Determine the (X, Y) coordinate at the center of the cell enclosing the given text.  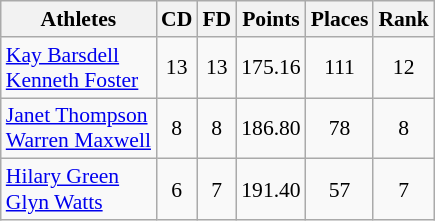
12 (404, 68)
191.40 (270, 190)
Janet ThompsonWarren Maxwell (78, 128)
Places (340, 19)
Rank (404, 19)
Points (270, 19)
175.16 (270, 68)
78 (340, 128)
Kay BarsdellKenneth Foster (78, 68)
Hilary GreenGlyn Watts (78, 190)
CD (176, 19)
111 (340, 68)
186.80 (270, 128)
FD (216, 19)
6 (176, 190)
57 (340, 190)
Athletes (78, 19)
